Scan for the cell matching the given text and deliver its [x, y] coordinate at center. 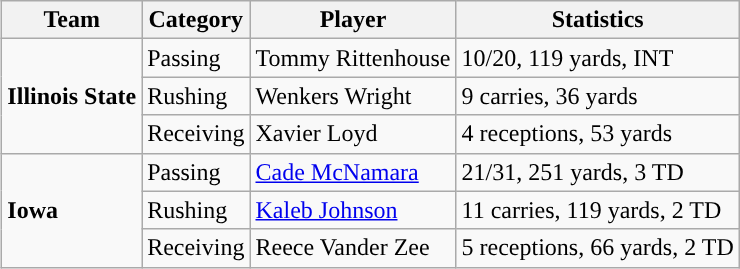
Kaleb Johnson [353, 210]
Wenkers Wright [353, 96]
Player [353, 20]
Tommy Rittenhouse [353, 58]
5 receptions, 66 yards, 2 TD [598, 248]
Cade McNamara [353, 172]
4 receptions, 53 yards [598, 134]
10/20, 119 yards, INT [598, 58]
Reece Vander Zee [353, 248]
21/31, 251 yards, 3 TD [598, 172]
9 carries, 36 yards [598, 96]
Xavier Loyd [353, 134]
Statistics [598, 20]
Illinois State [72, 96]
Category [196, 20]
11 carries, 119 yards, 2 TD [598, 210]
Iowa [72, 210]
Team [72, 20]
